Output the [X, Y] coordinate of the center of the cell containing the given text.  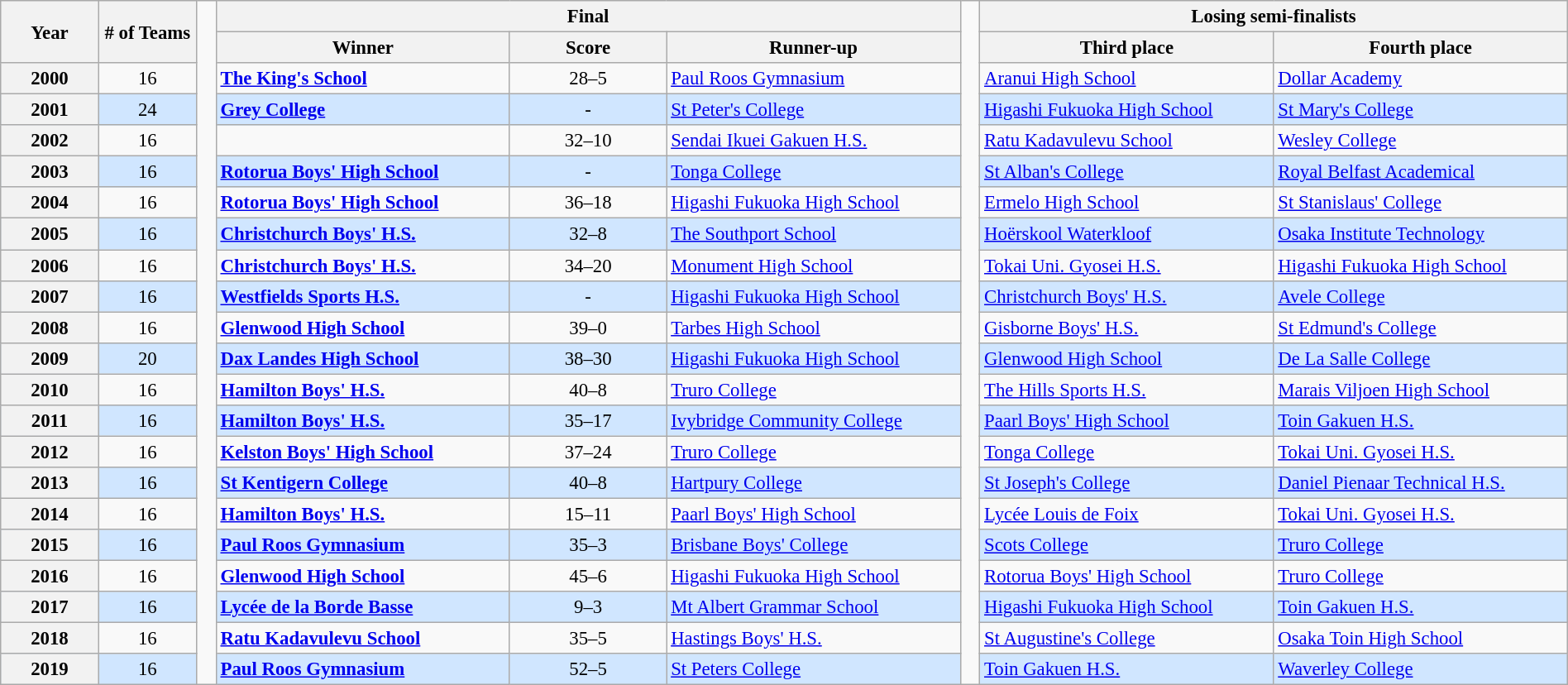
2001 [50, 110]
St Alban's College [1126, 172]
9–3 [587, 607]
Losing semi-finalists [1274, 17]
52–5 [587, 669]
39–0 [587, 328]
2002 [50, 141]
24 [147, 110]
Monument High School [814, 266]
2009 [50, 358]
2013 [50, 483]
2012 [50, 452]
Lycée de la Borde Basse [362, 607]
35–3 [587, 545]
Hastings Boys' H.S. [814, 639]
St Mary's College [1421, 110]
2019 [50, 669]
Sendai Ikuei Gakuen H.S. [814, 141]
St Augustine's College [1126, 639]
Osaka Institute Technology [1421, 234]
Brisbane Boys' College [814, 545]
Gisborne Boys' H.S. [1126, 328]
Mt Albert Grammar School [814, 607]
Royal Belfast Academical [1421, 172]
Final [588, 17]
2016 [50, 577]
2006 [50, 266]
45–6 [587, 577]
St Edmund's College [1421, 328]
Dollar Academy [1421, 79]
2008 [50, 328]
The Southport School [814, 234]
Hoërskool Waterkloof [1126, 234]
2011 [50, 421]
2014 [50, 514]
Marais Viljoen High School [1421, 390]
Grey College [362, 110]
Westfields Sports H.S. [362, 296]
32–10 [587, 141]
34–20 [587, 266]
2004 [50, 203]
The Hills Sports H.S. [1126, 390]
28–5 [587, 79]
Avele College [1421, 296]
37–24 [587, 452]
2005 [50, 234]
St Kentigern College [362, 483]
St Peters College [814, 669]
2010 [50, 390]
Ermelo High School [1126, 203]
Scots College [1126, 545]
Ivybridge Community College [814, 421]
De La Salle College [1421, 358]
2003 [50, 172]
Wesley College [1421, 141]
2018 [50, 639]
Runner-up [814, 48]
St Stanislaus' College [1421, 203]
Aranui High School [1126, 79]
Daniel Pienaar Technical H.S. [1421, 483]
The King's School [362, 79]
Dax Landes High School [362, 358]
Lycée Louis de Foix [1126, 514]
20 [147, 358]
36–18 [587, 203]
2017 [50, 607]
Score [587, 48]
Year [50, 31]
Waverley College [1421, 669]
Third place [1126, 48]
# of Teams [147, 31]
32–8 [587, 234]
35–17 [587, 421]
Kelston Boys' High School [362, 452]
St Peter's College [814, 110]
Osaka Toin High School [1421, 639]
38–30 [587, 358]
2015 [50, 545]
Winner [362, 48]
Fourth place [1421, 48]
35–5 [587, 639]
Hartpury College [814, 483]
2007 [50, 296]
15–11 [587, 514]
Tarbes High School [814, 328]
St Joseph's College [1126, 483]
2000 [50, 79]
